Return the [X, Y] coordinate for the center point of the cell that contains the specified text.  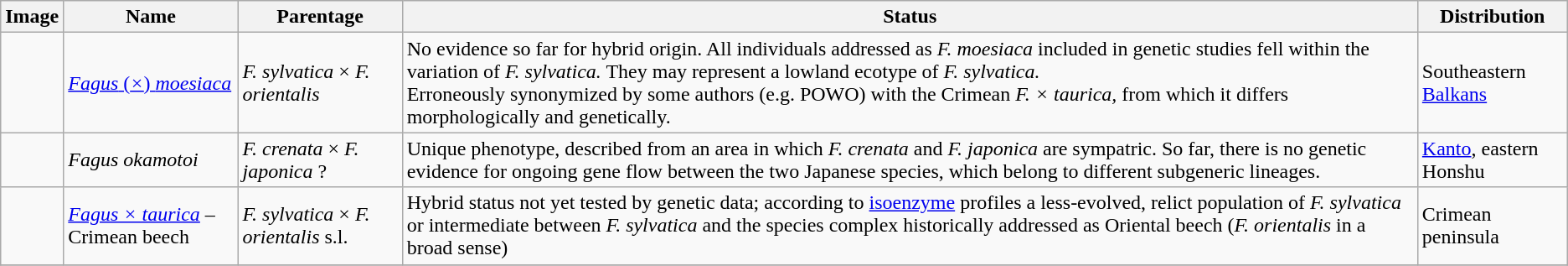
Fagus × taurica – Crimean beech [151, 226]
Fagus okamotoi [151, 159]
F. sylvatica × F. orientalis [320, 82]
Fagus (×) moesiaca [151, 82]
Parentage [320, 17]
Kanto, eastern Honshu [1493, 159]
F. crenata × F. japonica ? [320, 159]
Distribution [1493, 17]
F. sylvatica × F. orientalis s.l. [320, 226]
Status [910, 17]
Crimean peninsula [1493, 226]
Southeastern Balkans [1493, 82]
Name [151, 17]
Image [32, 17]
